Scan for the cell matching the given text and deliver its [X, Y] coordinate at center. 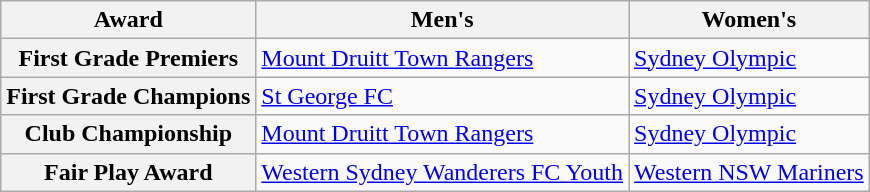
Fair Play Award [128, 172]
Western NSW Mariners [750, 172]
St George FC [442, 96]
First Grade Champions [128, 96]
Club Championship [128, 134]
Women's [750, 20]
Men's [442, 20]
Western Sydney Wanderers FC Youth [442, 172]
First Grade Premiers [128, 58]
Award [128, 20]
